Provide the [X, Y] coordinate of the cell's center where the given text is located.  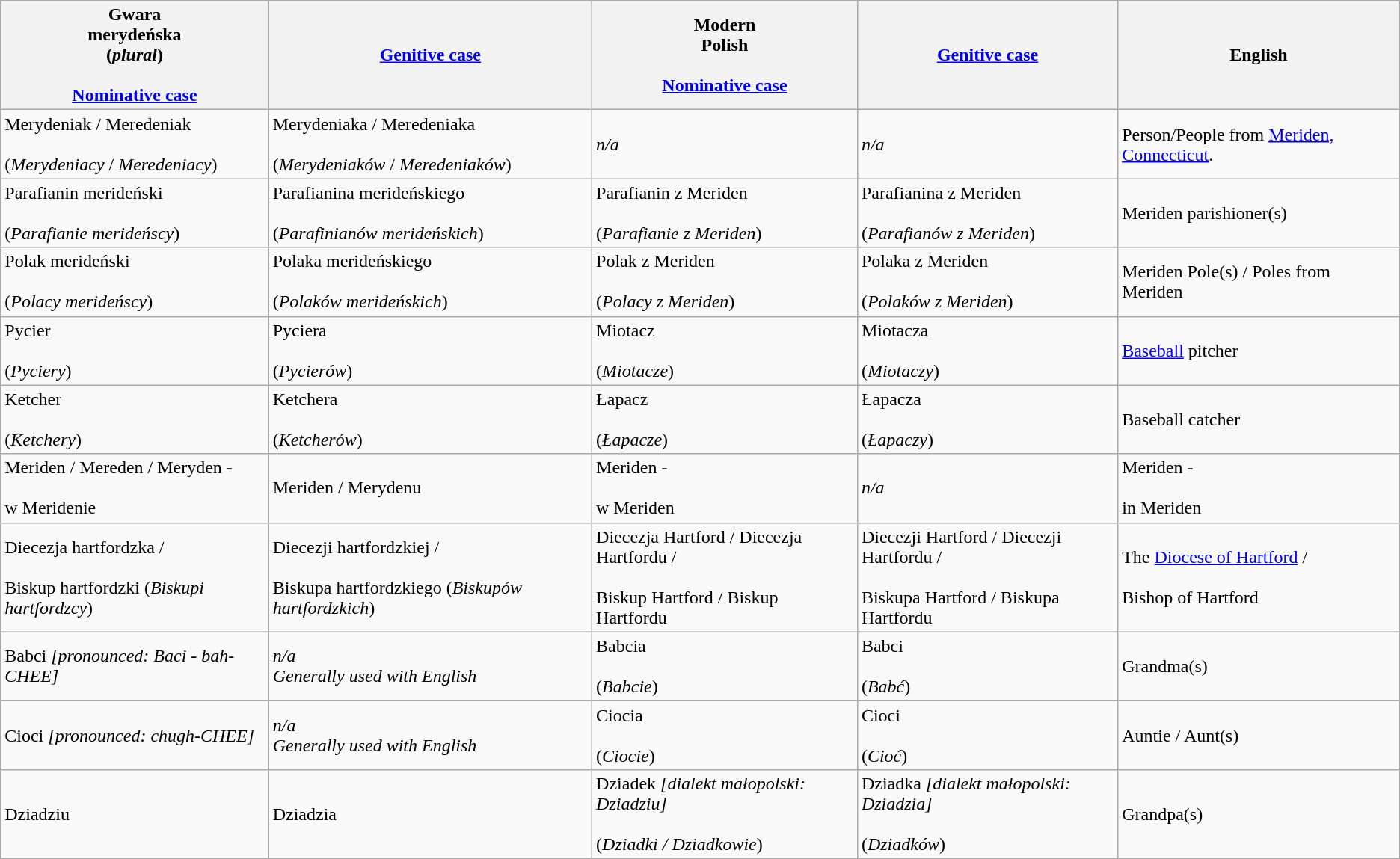
Łapacz(Łapacze) [725, 419]
Łapacza(Łapaczy) [987, 419]
Dziadek [dialekt małopolski: Dziadziu](Dziadki / Dziadkowie) [725, 813]
Dziadzia [430, 813]
Dziadka [dialekt małopolski: Dziadzia] (Dziadków) [987, 813]
Ketchera(Ketcherów) [430, 419]
Meriden / Mereden / Meryden -w Meridenie [135, 488]
Merydeniak / Meredeniak (Merydeniacy / Meredeniacy) [135, 144]
Miotacza(Miotaczy) [987, 351]
English [1259, 55]
Polak z Meriden (Polacy z Meriden) [725, 282]
Pycier(Pyciery) [135, 351]
Meriden - in Meriden [1259, 488]
Ciocia(Ciocie) [725, 735]
Meriden -w Meriden [725, 488]
Parafianina z Meriden (Parafianów z Meriden) [987, 213]
Pyciera(Pycierów) [430, 351]
ModernPolishNominative case [725, 55]
Diecezja Hartford / Diecezja Hartfordu / Biskup Hartford / Biskup Hartfordu [725, 577]
Polaka z Meriden (Polaków z Meriden) [987, 282]
Babci(Babć) [987, 666]
Parafianin z Meriden (Parafianie z Meriden) [725, 213]
Babcia(Babcie) [725, 666]
Diecezji hartfordzkiej / Biskupa hartfordzkiego (Biskupów hartfordzkich) [430, 577]
Parafianina merideńskiego (Parafinianów merideńskich) [430, 213]
Baseball catcher [1259, 419]
Diecezja hartfordzka / Biskup hartfordzki (Biskupi hartfordzcy) [135, 577]
Merydeniaka / Meredeniaka (Merydeniaków / Meredeniaków) [430, 144]
Meriden / Merydenu [430, 488]
Auntie / Aunt(s) [1259, 735]
Grandpa(s) [1259, 813]
Meriden Pole(s) / Poles from Meriden [1259, 282]
Polaka merideńskiego (Polaków merideńskich) [430, 282]
Ketcher(Ketchery) [135, 419]
Polak merideński (Polacy merideńscy) [135, 282]
Grandma(s) [1259, 666]
Meriden parishioner(s) [1259, 213]
Person/People from Meriden, Connecticut. [1259, 144]
Cioci [pronounced: chugh-CHEE] [135, 735]
Diecezji Hartford / Diecezji Hartfordu / Biskupa Hartford / Biskupa Hartfordu [987, 577]
Baseball pitcher [1259, 351]
Parafianin merideński (Parafianie merideńscy) [135, 213]
Dziadziu [135, 813]
Babci [pronounced: Baci - bah-CHEE] [135, 666]
The Diocese of Hartford / Bishop of Hartford [1259, 577]
Gwaramerydeńska(plural)Nominative case [135, 55]
Cioci(Cioć) [987, 735]
Miotacz(Miotacze) [725, 351]
